Pinpoint the cell where the given text exists, returning its [x, y] midpoint coordinate. 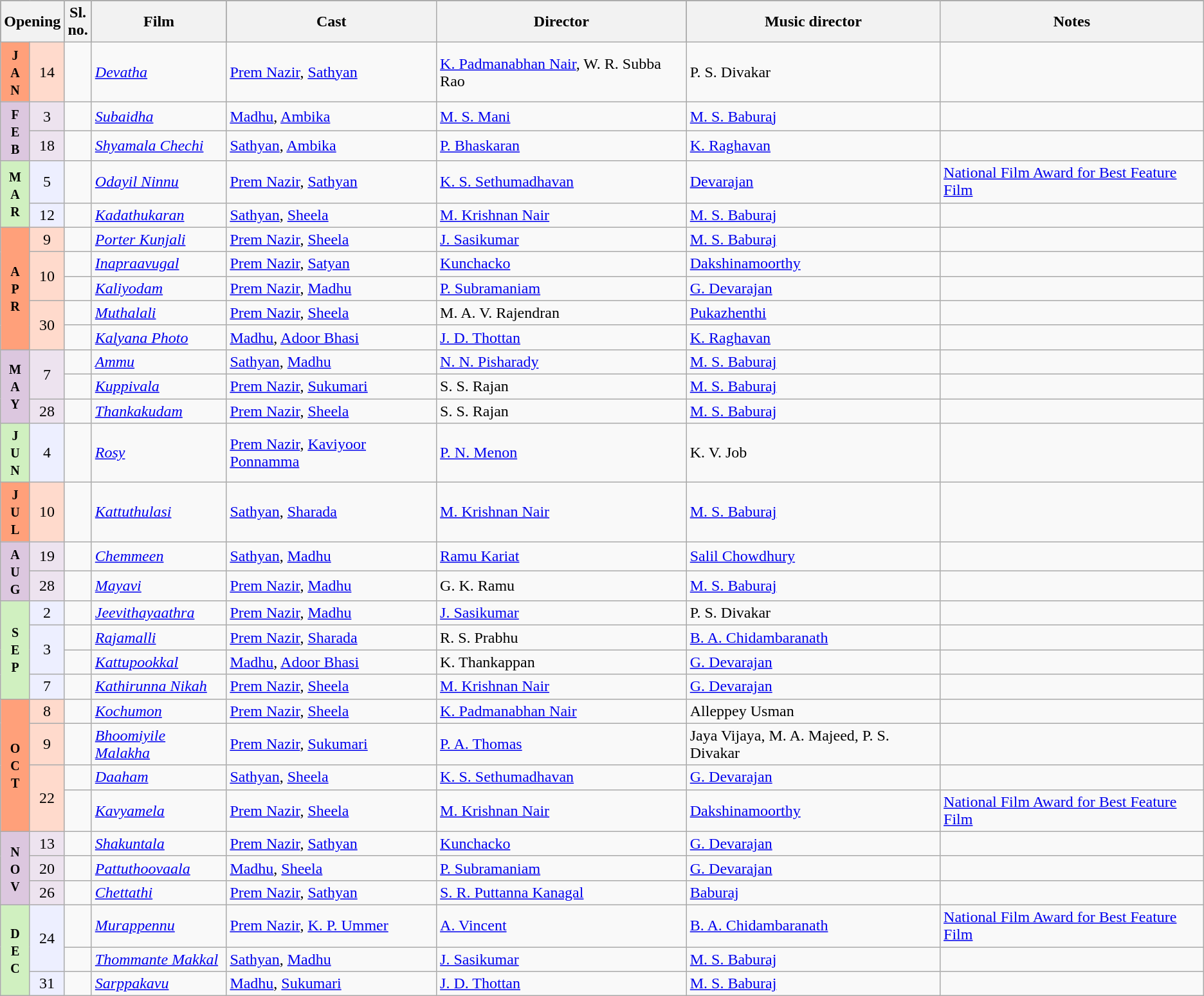
Thankakudam [159, 411]
Kaliyodam [159, 288]
13 [46, 844]
JAN [15, 72]
Pukazhenthi [813, 313]
Thommante Makkal [159, 959]
K. V. Job [813, 453]
Madhu, Sheela [332, 868]
Daaham [159, 777]
Kathirunna Nikah [159, 687]
OCT [15, 765]
Mayavi [159, 586]
G. K. Ramu [562, 586]
P. N. Menon [562, 453]
Sarppakavu [159, 984]
26 [46, 892]
Muthalali [159, 313]
Kattuthulasi [159, 512]
Jaya Vijaya, M. A. Majeed, P. S. Divakar [813, 744]
Prem Nazir, Sharada [332, 638]
P. A. Thomas [562, 744]
Salil Chowdhury [813, 557]
Baburaj [813, 892]
K. Thankappan [562, 662]
Chettathi [159, 892]
M. A. V. Rajendran [562, 313]
Sathyan, Sharada [332, 512]
Madhu, Sukumari [332, 984]
Kattupookkal [159, 662]
Subaidha [159, 116]
P. Bhaskaran [562, 146]
Kadathukaran [159, 215]
Kochumon [159, 711]
M. S. Mani [562, 116]
AUG [15, 571]
Pattuthoovaala [159, 868]
31 [46, 984]
Music director [813, 22]
8 [46, 711]
MAR [15, 194]
Rajamalli [159, 638]
Shakuntala [159, 844]
Inapraavugal [159, 264]
Porter Kunjali [159, 239]
Ramu Kariat [562, 557]
2 [46, 613]
Shyamala Chechi [159, 146]
Murappennu [159, 925]
Ammu [159, 362]
30 [46, 325]
Alleppey Usman [813, 711]
Film [159, 22]
24 [46, 938]
K. Padmanabhan Nair [562, 711]
S. R. Puttanna Kanagal [562, 892]
Sl.no. [78, 22]
Sathyan, Ambika [332, 146]
Jeevithayaathra [159, 613]
NOV [15, 868]
R. S. Prabhu [562, 638]
Madhu, Ambika [332, 116]
5 [46, 181]
Prem Nazir, Satyan [332, 264]
Odayil Ninnu [159, 181]
Kuppivala [159, 386]
JUL [15, 512]
Devarajan [813, 181]
Bhoomiyile Malakha [159, 744]
20 [46, 868]
SEP [15, 650]
DEC [15, 950]
A. Vincent [562, 925]
MAY [15, 386]
JUN [15, 453]
14 [46, 72]
Prem Nazir, Kaviyoor Ponnamma [332, 453]
K. Padmanabhan Nair, W. R. Subba Rao [562, 72]
18 [46, 146]
Devatha [159, 72]
FEB [15, 131]
19 [46, 557]
Notes [1072, 22]
22 [46, 798]
Kalyana Photo [159, 337]
Opening [32, 22]
Prem Nazir, K. P. Ummer [332, 925]
12 [46, 215]
APR [15, 288]
N. N. Pisharady [562, 362]
Kavyamela [159, 811]
Rosy [159, 453]
Director [562, 22]
4 [46, 453]
Chemmeen [159, 557]
Cast [332, 22]
